Pinpoint the cell where the given text exists, returning its (X, Y) midpoint coordinate. 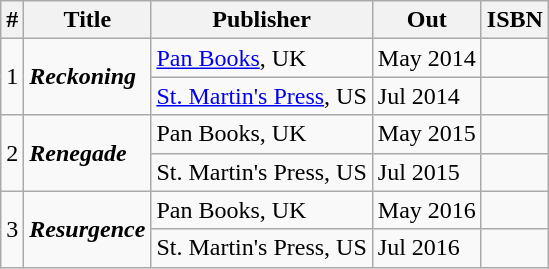
ISBN (514, 20)
Reckoning (88, 77)
May 2015 (426, 134)
3 (12, 229)
Resurgence (88, 229)
# (12, 20)
Out (426, 20)
Jul 2014 (426, 96)
May 2014 (426, 58)
Title (88, 20)
Jul 2015 (426, 172)
2 (12, 153)
May 2016 (426, 210)
1 (12, 77)
Jul 2016 (426, 248)
Renegade (88, 153)
Publisher (262, 20)
